Extract the (X, Y) coordinate from the center of the cell holding the provided text.  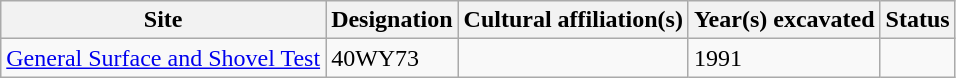
Status (918, 20)
1991 (784, 58)
Site (164, 20)
40WY73 (392, 58)
Cultural affiliation(s) (573, 20)
Designation (392, 20)
Year(s) excavated (784, 20)
General Surface and Shovel Test (164, 58)
